Return the [X, Y] coordinate for the center point of the cell that contains the specified text.  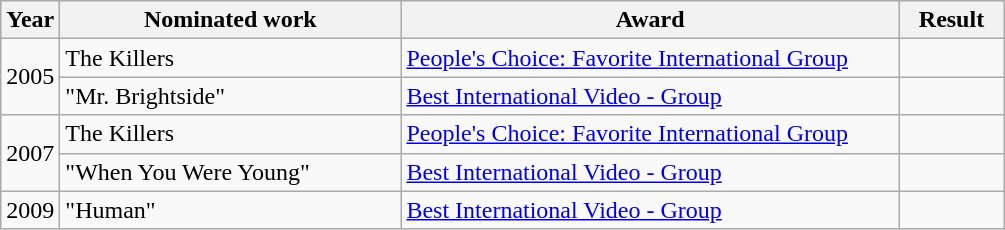
"Mr. Brightside" [230, 96]
Year [30, 20]
"When You Were Young" [230, 172]
Award [650, 20]
2005 [30, 77]
Result [951, 20]
Nominated work [230, 20]
2009 [30, 210]
2007 [30, 153]
"Human" [230, 210]
